Return the (X, Y) coordinate for the center point of the cell that contains the specified text.  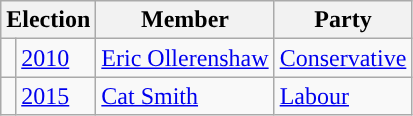
Member (185, 20)
2015 (56, 96)
Labour (343, 96)
Eric Ollerenshaw (185, 58)
Conservative (343, 58)
2010 (56, 58)
Election (48, 20)
Cat Smith (185, 96)
Party (343, 20)
